Scan for the cell matching the given text and deliver its [X, Y] coordinate at center. 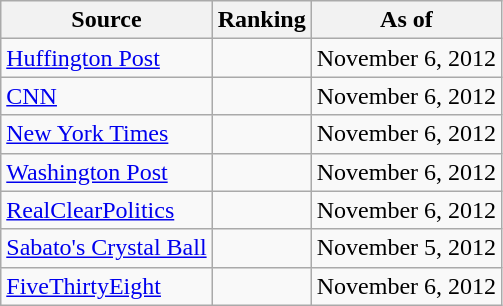
Huffington Post [106, 58]
Ranking [262, 20]
New York Times [106, 134]
FiveThirtyEight [106, 286]
Source [106, 20]
CNN [106, 96]
RealClearPolitics [106, 210]
November 5, 2012 [406, 248]
Sabato's Crystal Ball [106, 248]
Washington Post [106, 172]
As of [406, 20]
